Detect which cell encompasses the target text, then output its [x, y] center coordinate. 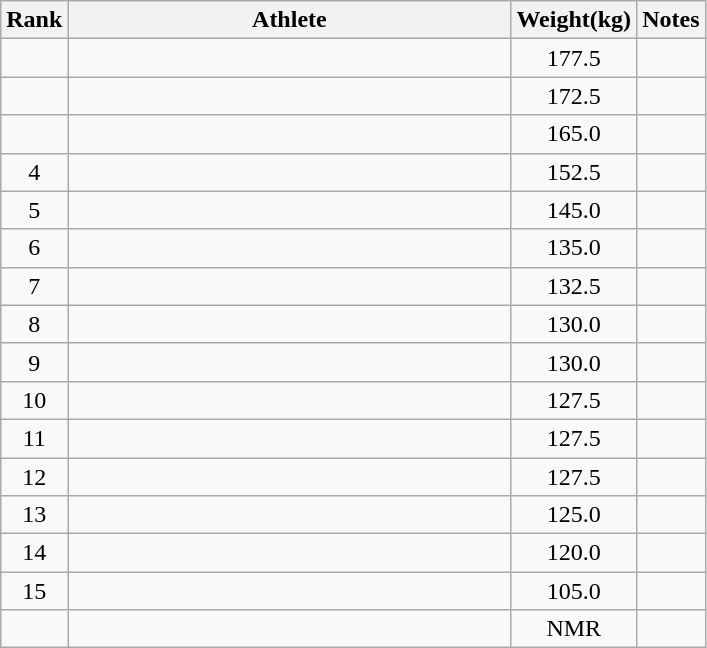
8 [34, 324]
172.5 [574, 96]
165.0 [574, 134]
132.5 [574, 286]
NMR [574, 629]
145.0 [574, 210]
12 [34, 477]
177.5 [574, 58]
120.0 [574, 553]
152.5 [574, 172]
135.0 [574, 248]
7 [34, 286]
Weight(kg) [574, 20]
13 [34, 515]
14 [34, 553]
4 [34, 172]
Athlete [290, 20]
10 [34, 400]
105.0 [574, 591]
125.0 [574, 515]
9 [34, 362]
15 [34, 591]
11 [34, 438]
5 [34, 210]
Notes [671, 20]
Rank [34, 20]
6 [34, 248]
